Scan for the cell matching the given text and deliver its (X, Y) coordinate at center. 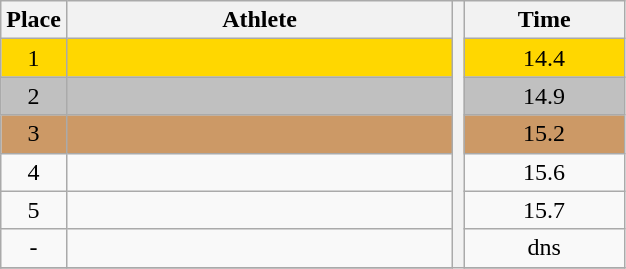
15.2 (544, 134)
Time (544, 20)
14.4 (544, 58)
Athlete (259, 20)
15.6 (544, 172)
5 (34, 210)
14.9 (544, 96)
dns (544, 248)
15.7 (544, 210)
4 (34, 172)
Place (34, 20)
2 (34, 96)
- (34, 248)
3 (34, 134)
1 (34, 58)
